Output the (X, Y) coordinate of the center of the cell containing the given text.  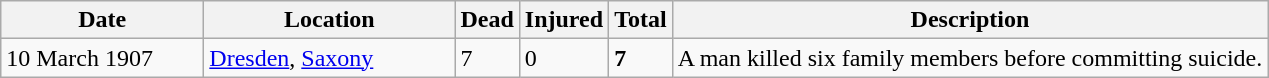
Dresden, Saxony (330, 58)
Total (641, 20)
Location (330, 20)
A man killed six family members before committing suicide. (970, 58)
10 March 1907 (102, 58)
Injured (564, 20)
Date (102, 20)
Description (970, 20)
0 (564, 58)
Dead (487, 20)
